Return (x, y) of the center of cell containing provided text 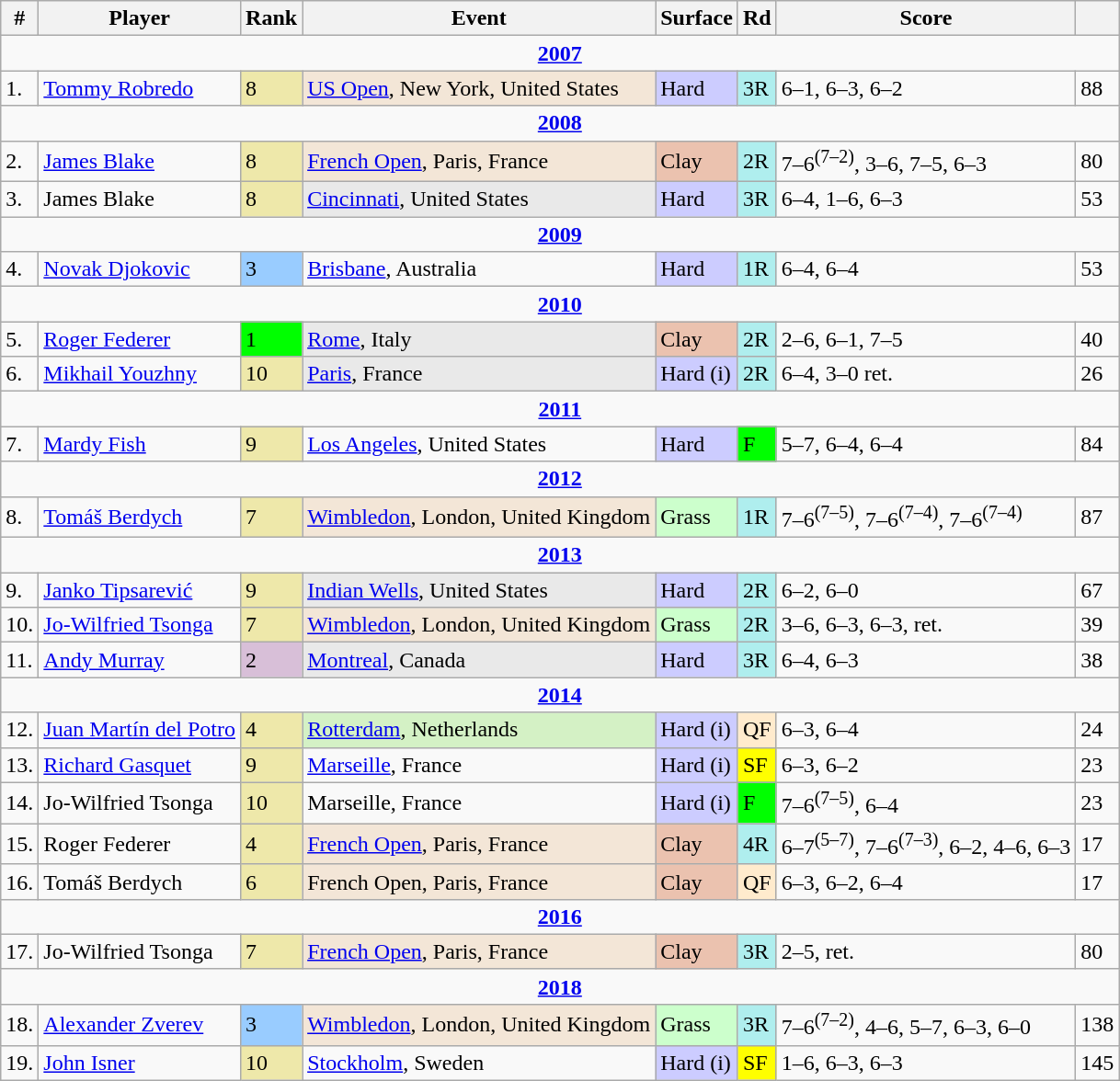
2007 (560, 53)
2–6, 6–1, 7–5 (926, 339)
2 (272, 660)
6 (272, 882)
2009 (560, 234)
10. (20, 625)
6–4, 6–4 (926, 269)
Cincinnati, United States (479, 199)
6–1, 6–3, 6–2 (926, 88)
2012 (560, 479)
5. (20, 339)
6. (20, 374)
7–6(7–2), 4–6, 5–7, 6–3, 6–0 (926, 1024)
Rotterdam, Netherlands (479, 730)
19. (20, 1063)
38 (1098, 660)
Brisbane, Australia (479, 269)
7–6(7–5), 7–6(7–4), 7–6(7–4) (926, 517)
11. (20, 660)
6–4, 3–0 ret. (926, 374)
2013 (560, 555)
6–7(5–7), 7–6(7–3), 6–2, 4–6, 6–3 (926, 844)
Andy Murray (140, 660)
Stockholm, Sweden (479, 1063)
Paris, France (479, 374)
2011 (560, 409)
Indian Wells, United States (479, 590)
2008 (560, 123)
13. (20, 765)
4R (757, 844)
17. (20, 951)
2016 (560, 916)
7. (20, 444)
88 (1098, 88)
15. (20, 844)
84 (1098, 444)
26 (1098, 374)
Montreal, Canada (479, 660)
14. (20, 803)
4. (20, 269)
145 (1098, 1063)
Surface (697, 18)
2014 (560, 695)
7–6(7–2), 3–6, 7–5, 6–3 (926, 162)
US Open, New York, United States (479, 88)
12. (20, 730)
Juan Martín del Potro (140, 730)
6–3, 6–2, 6–4 (926, 882)
40 (1098, 339)
6–4, 1–6, 6–3 (926, 199)
87 (1098, 517)
Rd (757, 18)
6–2, 6–0 (926, 590)
24 (1098, 730)
6–3, 6–2 (926, 765)
Novak Djokovic (140, 269)
John Isner (140, 1063)
2. (20, 162)
6–4, 6–3 (926, 660)
5–7, 6–4, 6–4 (926, 444)
2010 (560, 304)
Mardy Fish (140, 444)
7–6(7–5), 6–4 (926, 803)
Los Angeles, United States (479, 444)
Alexander Zverev (140, 1024)
Tommy Robredo (140, 88)
8. (20, 517)
Player (140, 18)
Janko Tipsarević (140, 590)
2018 (560, 986)
2–5, ret. (926, 951)
67 (1098, 590)
3–6, 6–3, 6–3, ret. (926, 625)
138 (1098, 1024)
3. (20, 199)
9. (20, 590)
Event (479, 18)
Richard Gasquet (140, 765)
1 (272, 339)
Rome, Italy (479, 339)
Mikhail Youzhny (140, 374)
16. (20, 882)
1. (20, 88)
Score (926, 18)
18. (20, 1024)
39 (1098, 625)
# (20, 18)
6–3, 6–4 (926, 730)
1–6, 6–3, 6–3 (926, 1063)
Rank (272, 18)
